Locate the cell with the specified text and output its [X, Y] center coordinate. 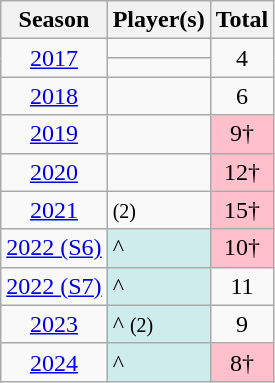
2017 [54, 58]
2019 [54, 134]
Total [242, 20]
2018 [54, 96]
Player(s) [158, 20]
10† [242, 248]
4 [242, 58]
9 [242, 324]
11 [242, 286]
Season [54, 20]
9† [242, 134]
2021 [54, 210]
2023 [54, 324]
15† [242, 210]
12† [242, 172]
2024 [54, 362]
2020 [54, 172]
(2) [158, 210]
2022 (S7) [54, 286]
2022 (S6) [54, 248]
8† [242, 362]
6 [242, 96]
^ (2) [158, 324]
